Find where the given text appears and provide that cell's center as (X, Y) coordinate. 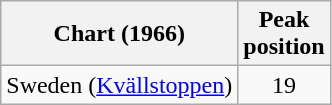
Chart (1966) (120, 34)
Peakposition (284, 34)
19 (284, 85)
Sweden (Kvällstoppen) (120, 85)
